Extract the (x, y) coordinate from the center of the cell holding the provided text.  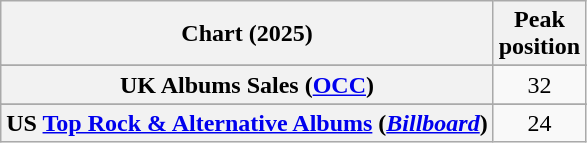
Chart (2025) (247, 34)
Peakposition (539, 34)
US Top Rock & Alternative Albums (Billboard) (247, 123)
24 (539, 123)
32 (539, 85)
UK Albums Sales (OCC) (247, 85)
